Determine the [x, y] coordinate at the center of the cell enclosing the given text.  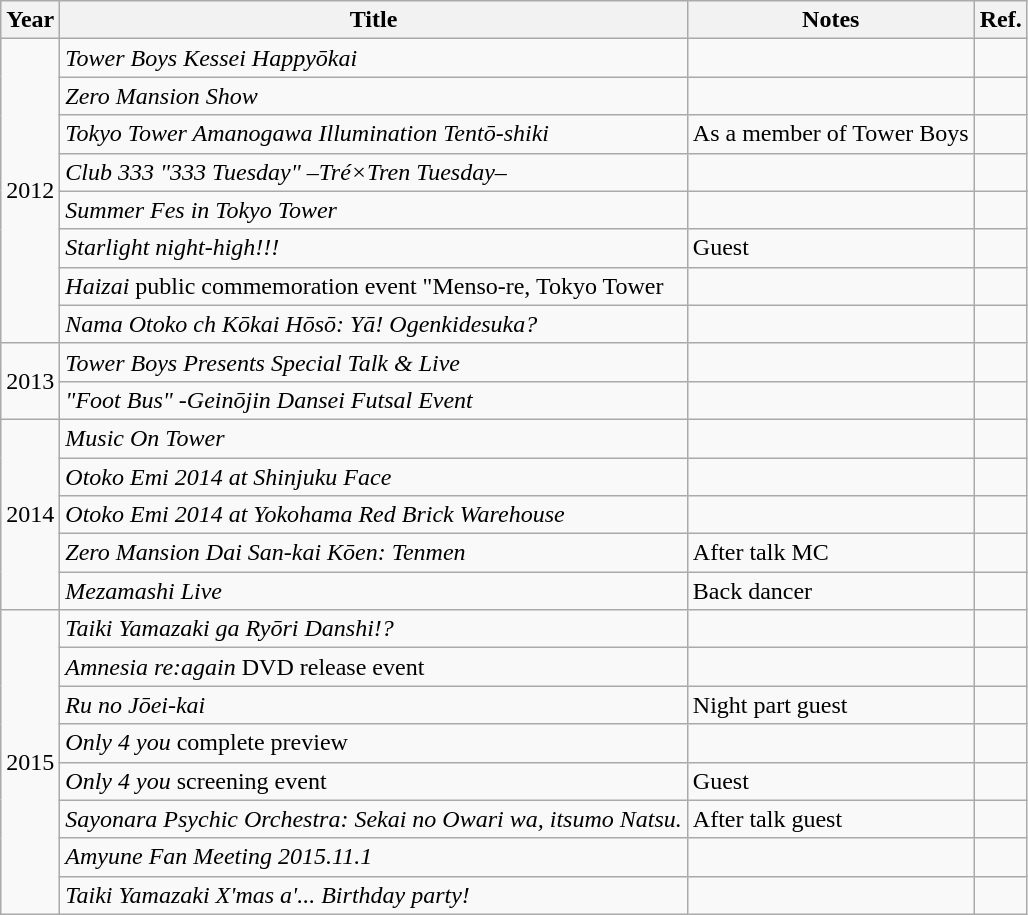
Amyune Fan Meeting 2015.11.1 [374, 857]
Notes [830, 20]
Year [30, 20]
2014 [30, 514]
After talk guest [830, 819]
Haizai public commemoration event "Menso-re, Tokyo Tower [374, 286]
Zero Mansion Show [374, 96]
Mezamashi Live [374, 591]
Only 4 you complete preview [374, 743]
2013 [30, 381]
Starlight night-high!!! [374, 248]
Night part guest [830, 705]
Tokyo Tower Amanogawa Illumination Tentō-shiki [374, 134]
Music On Tower [374, 438]
Otoko Emi 2014 at Shinjuku Face [374, 477]
After talk MC [830, 553]
Sayonara Psychic Orchestra: Sekai no Owari wa, itsumo Natsu. [374, 819]
Nama Otoko ch Kōkai Hōsō: Yā! Ogenkidesuka? [374, 324]
Only 4 you screening event [374, 781]
Amnesia re:again DVD release event [374, 667]
Ru no Jōei-kai [374, 705]
Zero Mansion Dai San-kai Kōen: Tenmen [374, 553]
2012 [30, 191]
Summer Fes in Tokyo Tower [374, 210]
Club 333 "333 Tuesday" –Tré×Tren Tuesday– [374, 172]
"Foot Bus" -Geinōjin Dansei Futsal Event [374, 400]
Ref. [1000, 20]
Taiki Yamazaki ga Ryōri Danshi!? [374, 629]
As a member of Tower Boys [830, 134]
Otoko Emi 2014 at Yokohama Red Brick Warehouse [374, 515]
2015 [30, 762]
Title [374, 20]
Tower Boys Kessei Happyōkai [374, 58]
Tower Boys Presents Special Talk & Live [374, 362]
Back dancer [830, 591]
Taiki Yamazaki X'mas a'... Birthday party! [374, 895]
